Output the (x, y) coordinate of the center of the cell containing the given text.  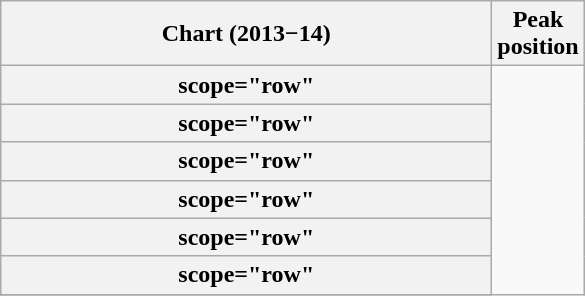
Peakposition (538, 34)
Chart (2013−14) (246, 34)
